Determine the (X, Y) coordinate at the center of the cell enclosing the given text.  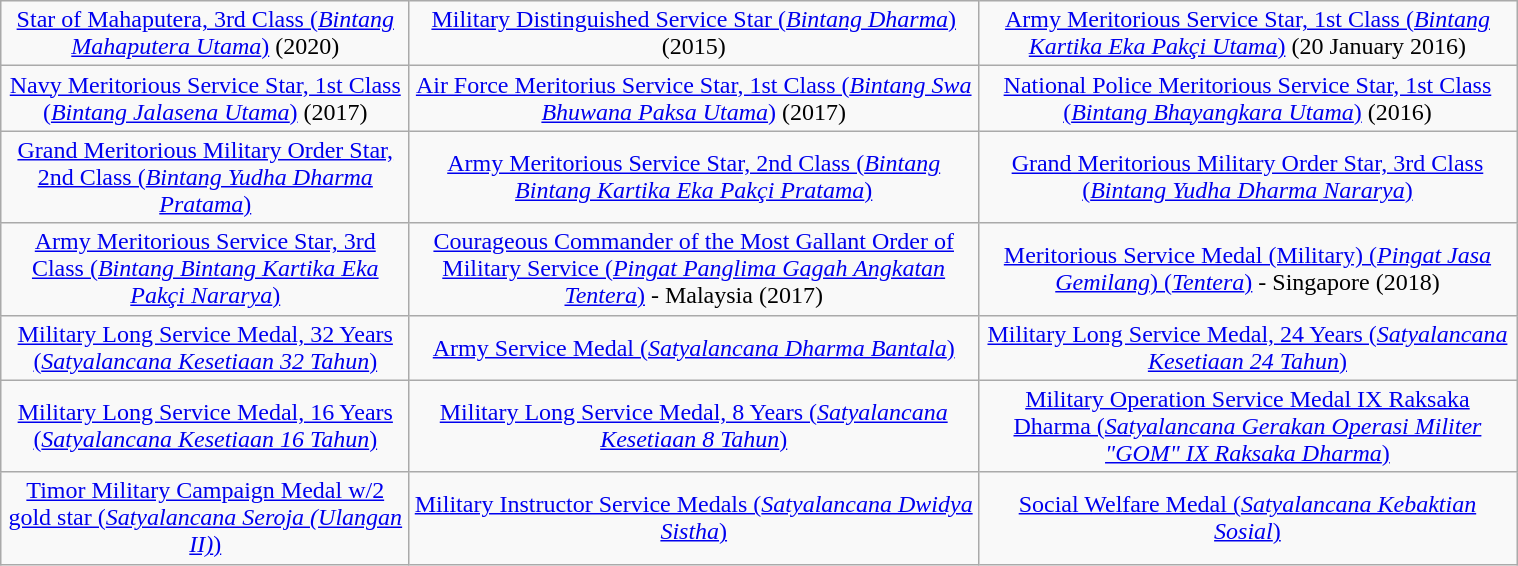
National Police Meritorious Service Star, 1st Class (Bintang Bhayangkara Utama) (2016) (1247, 98)
Air Force Meritorius Service Star, 1st Class (Bintang Swa Bhuwana Paksa Utama) (2017) (694, 98)
Army Meritorious Service Star, 2nd Class (Bintang Bintang Kartika Eka Pakçi Pratama) (694, 177)
Army Meritorious Service Star, 1st Class (Bintang Kartika Eka Pakçi Utama) (20 January 2016) (1247, 34)
Meritorious Service Medal (Military) (Pingat Jasa Gemilang) (Tentera) - Singapore (2018) (1247, 269)
Military Operation Service Medal IX Raksaka Dharma (Satyalancana Gerakan Operasi Militer "GOM" IX Raksaka Dharma) (1247, 426)
Military Long Service Medal, 8 Years (Satyalancana Kesetiaan 8 Tahun) (694, 426)
Star of Mahaputera, 3rd Class (Bintang Mahaputera Utama) (2020) (205, 34)
Social Welfare Medal (Satyalancana Kebaktian Sosial) (1247, 518)
Army Meritorious Service Star, 3rd Class (Bintang Bintang Kartika Eka Pakçi Nararya) (205, 269)
Military Long Service Medal, 32 Years (Satyalancana Kesetiaan 32 Tahun) (205, 348)
Grand Meritorious Military Order Star, 3rd Class (Bintang Yudha Dharma Nararya) (1247, 177)
Navy Meritorious Service Star, 1st Class (Bintang Jalasena Utama) (2017) (205, 98)
Courageous Commander of the Most Gallant Order of Military Service (Pingat Panglima Gagah Angkatan Tentera) - Malaysia (2017) (694, 269)
Military Long Service Medal, 24 Years (Satyalancana Kesetiaan 24 Tahun) (1247, 348)
Military Long Service Medal, 16 Years (Satyalancana Kesetiaan 16 Tahun) (205, 426)
Timor Military Campaign Medal w/2 gold star (Satyalancana Seroja (Ulangan II)) (205, 518)
Military Distinguished Service Star (Bintang Dharma) (2015) (694, 34)
Grand Meritorious Military Order Star, 2nd Class (Bintang Yudha Dharma Pratama) (205, 177)
Army Service Medal (Satyalancana Dharma Bantala) (694, 348)
Military Instructor Service Medals (Satyalancana Dwidya Sistha) (694, 518)
